Find where the given text appears and provide that cell's center as [X, Y] coordinate. 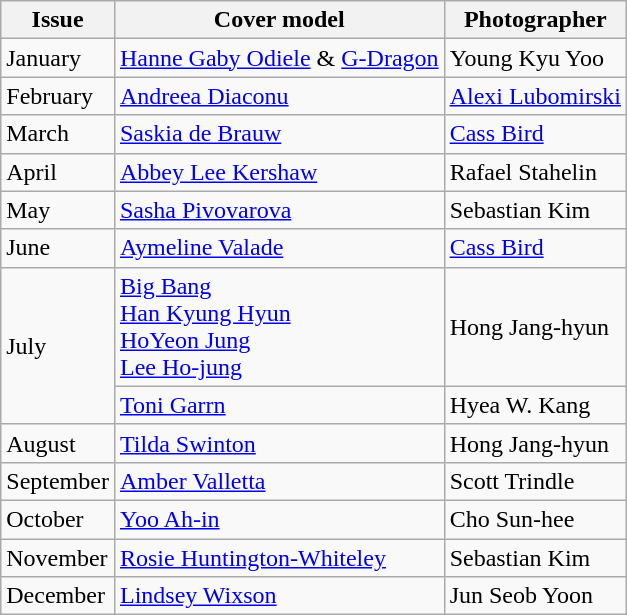
Lindsey Wixson [279, 596]
Scott Trindle [535, 481]
Alexi Lubomirski [535, 96]
Tilda Swinton [279, 443]
Toni Garrn [279, 405]
Andreea Diaconu [279, 96]
Hyea W. Kang [535, 405]
Young Kyu Yoo [535, 58]
July [58, 346]
May [58, 210]
Yoo Ah-in [279, 519]
April [58, 172]
March [58, 134]
October [58, 519]
Jun Seob Yoon [535, 596]
Abbey Lee Kershaw [279, 172]
Sasha Pivovarova [279, 210]
February [58, 96]
September [58, 481]
Cover model [279, 20]
Amber Valletta [279, 481]
Aymeline Valade [279, 248]
Saskia de Brauw [279, 134]
Rosie Huntington-Whiteley [279, 557]
Cho Sun-hee [535, 519]
November [58, 557]
Issue [58, 20]
Big BangHan Kyung HyunHoYeon JungLee Ho-jung [279, 326]
June [58, 248]
Hanne Gaby Odiele & G-Dragon [279, 58]
Rafael Stahelin [535, 172]
December [58, 596]
August [58, 443]
Photographer [535, 20]
January [58, 58]
